From the cell containing the given text, extract its center point as [x, y] coordinate. 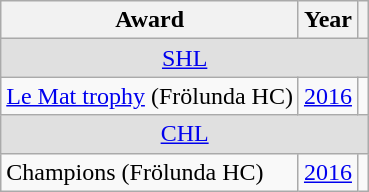
Year [328, 20]
Le Mat trophy (Frölunda HC) [150, 96]
CHL [185, 134]
SHL [185, 58]
Award [150, 20]
Champions (Frölunda HC) [150, 172]
